Find where the given text appears and provide that cell's center as [X, Y] coordinate. 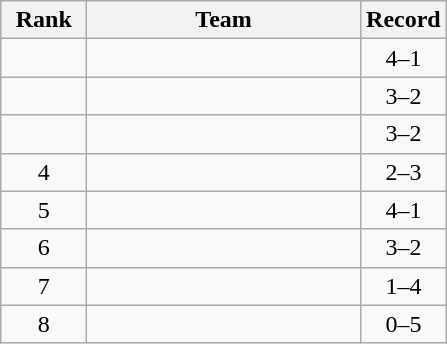
Team [224, 20]
0–5 [403, 324]
2–3 [403, 172]
5 [44, 210]
4 [44, 172]
8 [44, 324]
7 [44, 286]
Rank [44, 20]
Record [403, 20]
1–4 [403, 286]
6 [44, 248]
